Return (x, y) of the center of cell containing provided text 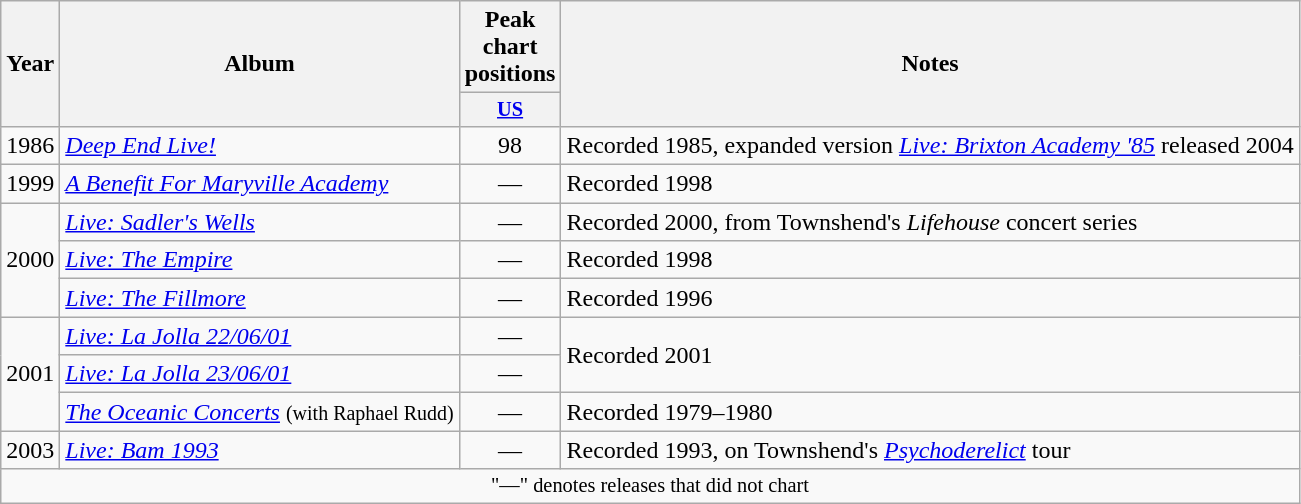
98 (510, 145)
1986 (30, 145)
The Oceanic Concerts (with Raphael Rudd) (260, 412)
Recorded 1979–1980 (930, 412)
Year (30, 64)
1999 (30, 184)
Live: The Fillmore (260, 298)
Live: La Jolla 23/06/01 (260, 374)
2000 (30, 260)
Live: La Jolla 22/06/01 (260, 336)
A Benefit For Maryville Academy (260, 184)
Peak chart positions (510, 47)
Recorded 2001 (930, 355)
Album (260, 64)
2003 (30, 450)
Recorded 1985, expanded version Live: Brixton Academy '85 released 2004 (930, 145)
Notes (930, 64)
US (510, 110)
Live: The Empire (260, 260)
Deep End Live! (260, 145)
Recorded 1996 (930, 298)
Live: Bam 1993 (260, 450)
Recorded 1993, on Townshend's Psychoderelict tour (930, 450)
2001 (30, 374)
"—" denotes releases that did not chart (650, 486)
Live: Sadler's Wells (260, 222)
Recorded 2000, from Townshend's Lifehouse concert series (930, 222)
